Capture the cell that displays the provided text and extract its [x, y] central coordinate. 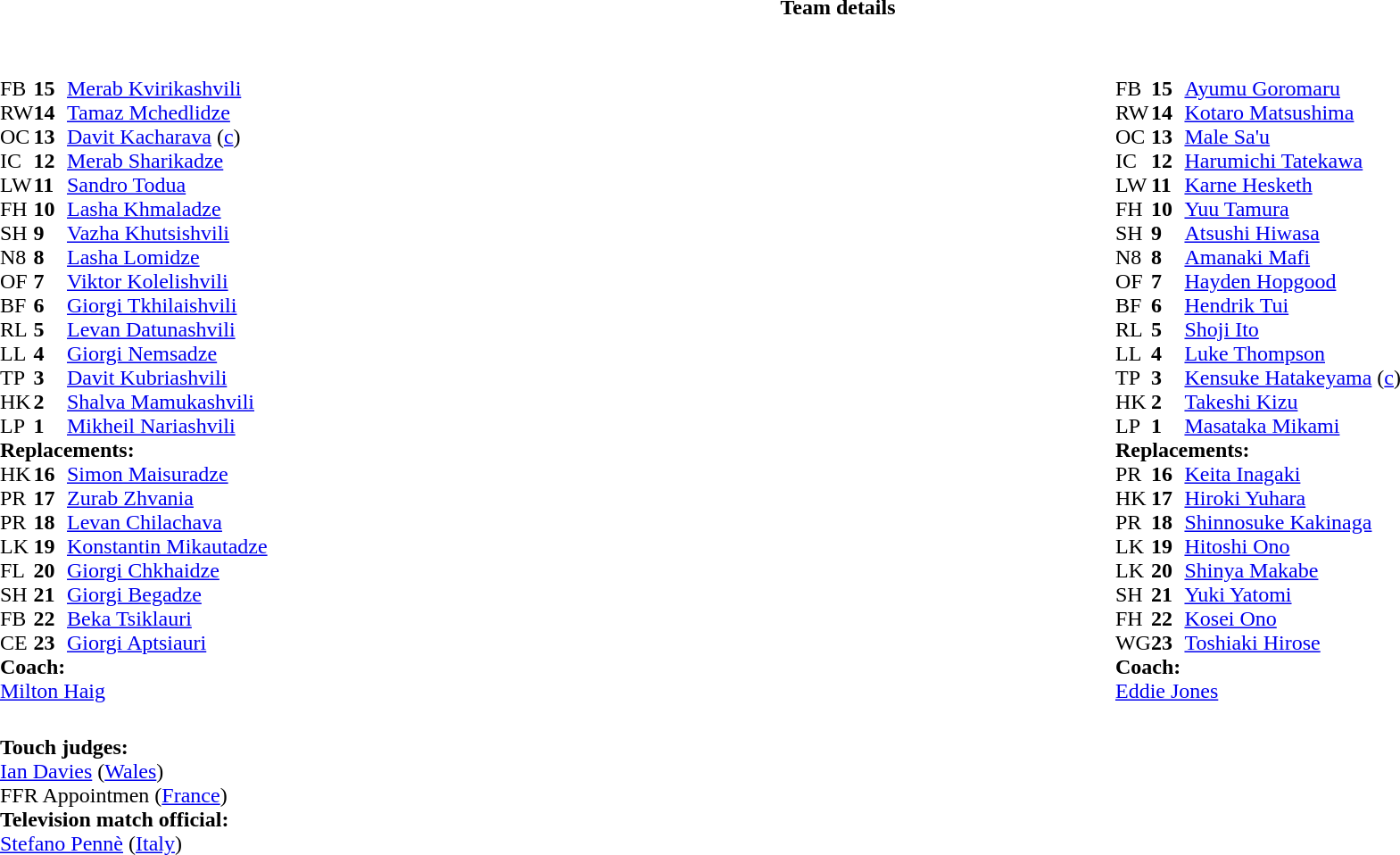
Shalva Mamukashvili [168, 402]
FL [17, 571]
Konstantin Mikautadze [168, 546]
Tamaz Mchedlidze [168, 112]
Giorgi Aptsiauri [168, 643]
Coach: [134, 668]
Davit Kacharava (c) [168, 137]
Levan Chilachava [168, 523]
Vazha Khutsishvili [168, 234]
Giorgi Tkhilaishvili [168, 305]
Levan Datunashvili [168, 330]
CE [17, 643]
Giorgi Nemsadze [168, 353]
Simon Maisuradze [168, 475]
Davit Kubriashvili [168, 378]
Lasha Lomidze [168, 257]
Milton Haig [134, 691]
Merab Sharikadze [168, 161]
Lasha Khmaladze [168, 209]
Mikheil Nariashvili [168, 427]
Giorgi Begadze [168, 594]
WG [1133, 643]
Beka Tsiklauri [168, 619]
Giorgi Chkhaidze [168, 571]
Sandro Todua [168, 186]
Replacements: [134, 450]
Merab Kvirikashvili [168, 89]
Zurab Zhvania [168, 498]
Viktor Kolelishvili [168, 282]
